Search for the cell housing the specified text and yield its [x, y] center coordinate. 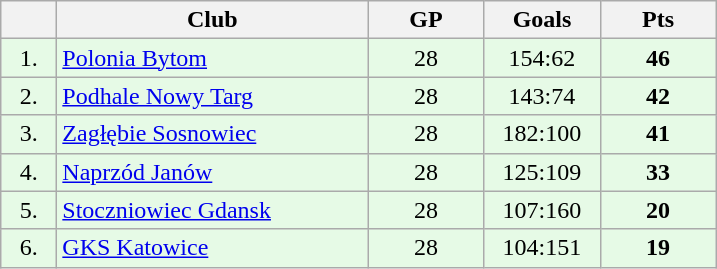
Naprzód Janów [212, 172]
46 [658, 58]
33 [658, 172]
41 [658, 134]
6. [29, 248]
154:62 [542, 58]
182:100 [542, 134]
Goals [542, 20]
2. [29, 96]
1. [29, 58]
3. [29, 134]
Pts [658, 20]
Zagłębie Sosnowiec [212, 134]
GKS Katowice [212, 248]
19 [658, 248]
143:74 [542, 96]
5. [29, 210]
Polonia Bytom [212, 58]
107:160 [542, 210]
42 [658, 96]
20 [658, 210]
Stoczniowiec Gdansk [212, 210]
125:109 [542, 172]
104:151 [542, 248]
Club [212, 20]
4. [29, 172]
GP [426, 20]
Podhale Nowy Targ [212, 96]
